Extract the [X, Y] coordinate from the center of the cell holding the provided text.  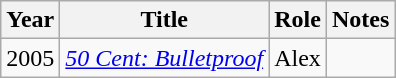
Alex [298, 58]
Title [164, 20]
Notes [360, 20]
Year [30, 20]
Role [298, 20]
2005 [30, 58]
50 Cent: Bulletproof [164, 58]
